Search for the cell housing the specified text and yield its [X, Y] center coordinate. 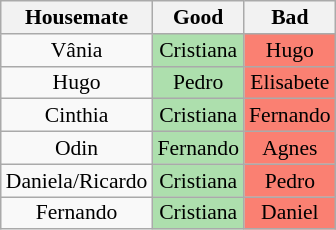
Daniela/Ricardo [77, 180]
Cinthia [77, 116]
Bad [290, 18]
Good [198, 18]
Elisabete [290, 82]
Vânia [77, 50]
Agnes [290, 148]
Housemate [77, 18]
Daniel [290, 214]
Odin [77, 148]
